Extract the (X, Y) coordinate from the center of the cell holding the provided text.  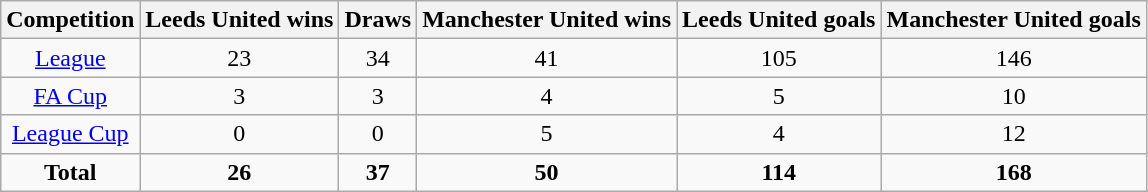
Manchester United wins (547, 20)
12 (1014, 134)
23 (240, 58)
168 (1014, 172)
10 (1014, 96)
Leeds United goals (779, 20)
105 (779, 58)
League (70, 58)
26 (240, 172)
34 (378, 58)
114 (779, 172)
Total (70, 172)
Draws (378, 20)
146 (1014, 58)
37 (378, 172)
FA Cup (70, 96)
League Cup (70, 134)
Manchester United goals (1014, 20)
Leeds United wins (240, 20)
41 (547, 58)
Competition (70, 20)
50 (547, 172)
